Determine the (X, Y) coordinate at the center of the cell enclosing the given text.  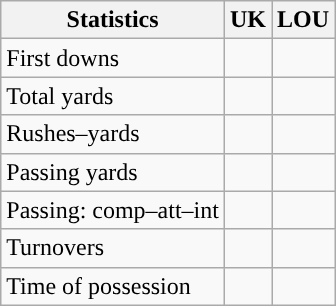
UK (248, 20)
Rushes–yards (113, 134)
Turnovers (113, 248)
LOU (304, 20)
Statistics (113, 20)
Passing yards (113, 172)
Total yards (113, 96)
Passing: comp–att–int (113, 210)
Time of possession (113, 286)
First downs (113, 58)
